Pinpoint the cell where the given text exists, returning its [X, Y] midpoint coordinate. 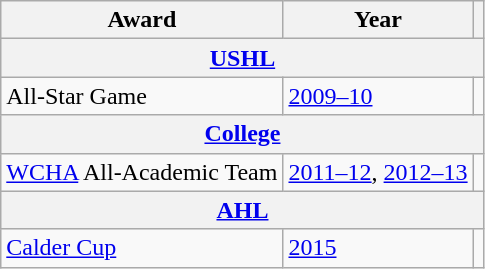
Calder Cup [142, 248]
2015 [378, 248]
AHL [242, 210]
All-Star Game [142, 96]
Award [142, 20]
2011–12, 2012–13 [378, 172]
USHL [242, 58]
Year [378, 20]
WCHA All-Academic Team [142, 172]
College [242, 134]
2009–10 [378, 96]
